Detect which cell encompasses the target text, then output its [x, y] center coordinate. 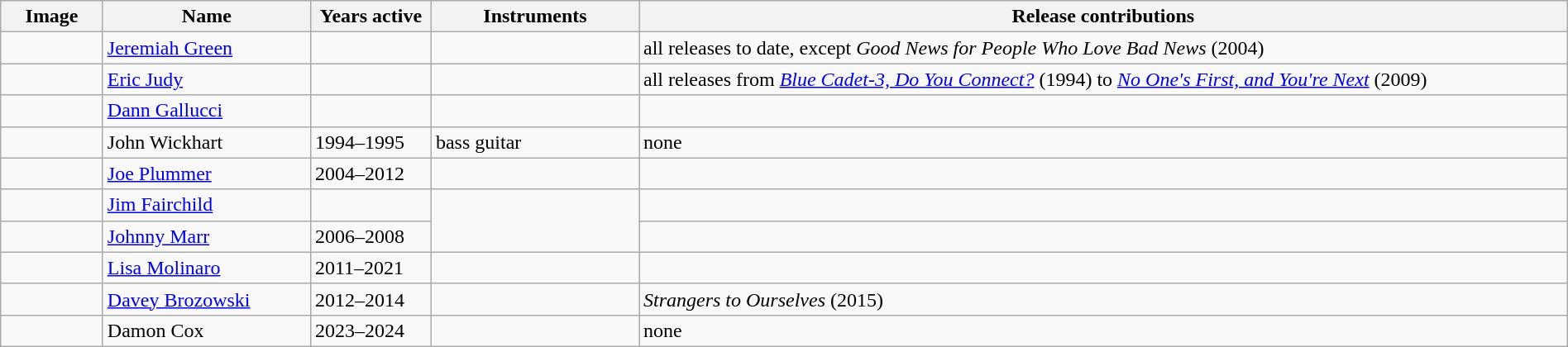
Damon Cox [207, 330]
all releases from Blue Cadet-3, Do You Connect? (1994) to No One's First, and You're Next (2009) [1103, 79]
Johnny Marr [207, 236]
Instruments [534, 17]
2023–2024 [370, 330]
Eric Judy [207, 79]
Jim Fairchild [207, 205]
Dann Gallucci [207, 111]
2006–2008 [370, 236]
2011–2021 [370, 268]
1994–1995 [370, 142]
Davey Brozowski [207, 299]
Strangers to Ourselves (2015) [1103, 299]
Jeremiah Green [207, 48]
Image [52, 17]
2012–2014 [370, 299]
Joe Plummer [207, 173]
all releases to date, except Good News for People Who Love Bad News (2004) [1103, 48]
Years active [370, 17]
John Wickhart [207, 142]
Release contributions [1103, 17]
bass guitar [534, 142]
2004–2012 [370, 173]
Lisa Molinaro [207, 268]
Name [207, 17]
